Extract the [x, y] coordinate from the center of the cell holding the provided text.  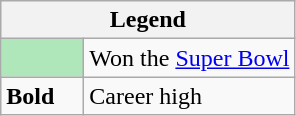
Career high [190, 96]
Bold [42, 96]
Won the Super Bowl [190, 58]
Legend [148, 20]
